Output the (x, y) coordinate of the center of the cell containing the given text.  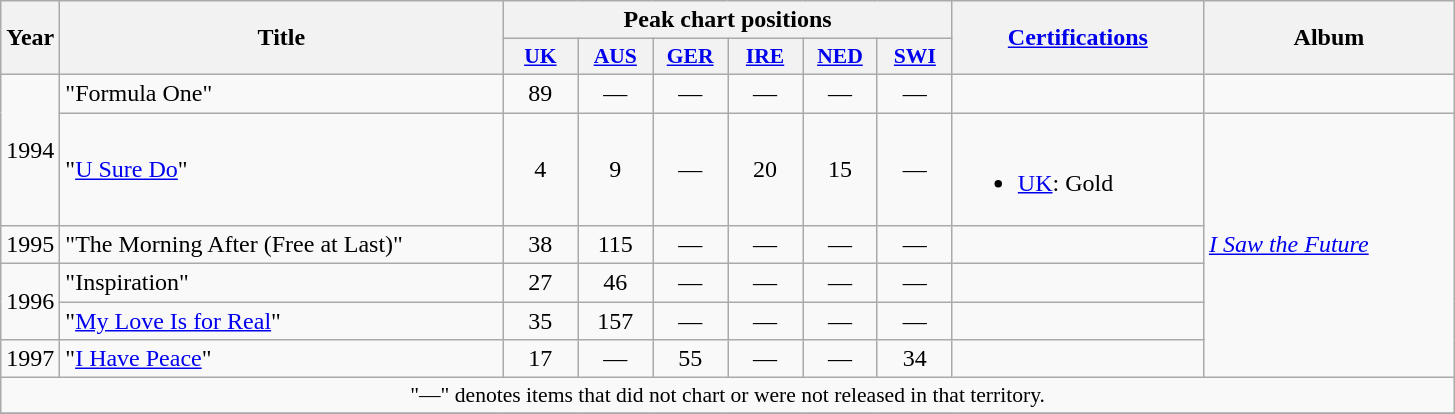
"—" denotes items that did not chart or were not released in that territory. (728, 396)
89 (540, 93)
15 (840, 168)
SWI (914, 57)
"The Morning After (Free at Last)" (282, 245)
I Saw the Future (1328, 244)
"Inspiration" (282, 283)
1995 (30, 245)
27 (540, 283)
17 (540, 359)
1996 (30, 302)
1994 (30, 150)
Album (1328, 38)
NED (840, 57)
46 (616, 283)
20 (766, 168)
Certifications (1078, 38)
55 (690, 359)
UK: Gold (1078, 168)
UK (540, 57)
9 (616, 168)
AUS (616, 57)
35 (540, 321)
157 (616, 321)
115 (616, 245)
"My Love Is for Real" (282, 321)
IRE (766, 57)
"I Have Peace" (282, 359)
4 (540, 168)
Year (30, 38)
Peak chart positions (728, 20)
"U Sure Do" (282, 168)
GER (690, 57)
1997 (30, 359)
34 (914, 359)
"Formula One" (282, 93)
Title (282, 38)
38 (540, 245)
